Determine the [x, y] coordinate at the center of the cell enclosing the given text.  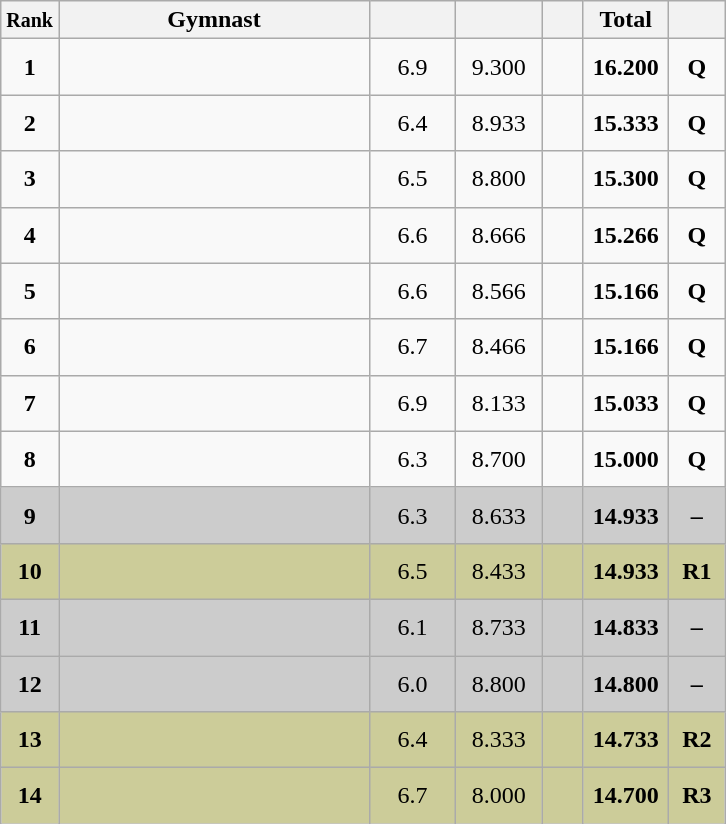
8.000 [499, 796]
10 [30, 571]
4 [30, 235]
Rank [30, 20]
14 [30, 796]
8.633 [499, 515]
15.266 [626, 235]
5 [30, 291]
14.733 [626, 740]
1 [30, 67]
8.666 [499, 235]
14.833 [626, 627]
8.700 [499, 459]
8.333 [499, 740]
8.566 [499, 291]
8.133 [499, 403]
15.033 [626, 403]
8.933 [499, 123]
14.700 [626, 796]
15.333 [626, 123]
8 [30, 459]
15.300 [626, 179]
Total [626, 20]
9.300 [499, 67]
7 [30, 403]
3 [30, 179]
R3 [697, 796]
6 [30, 347]
11 [30, 627]
8.733 [499, 627]
Gymnast [214, 20]
6.1 [413, 627]
9 [30, 515]
12 [30, 684]
15.000 [626, 459]
6.0 [413, 684]
2 [30, 123]
R1 [697, 571]
8.433 [499, 571]
13 [30, 740]
R2 [697, 740]
8.466 [499, 347]
14.800 [626, 684]
16.200 [626, 67]
